Search for the cell housing the specified text and yield its [x, y] center coordinate. 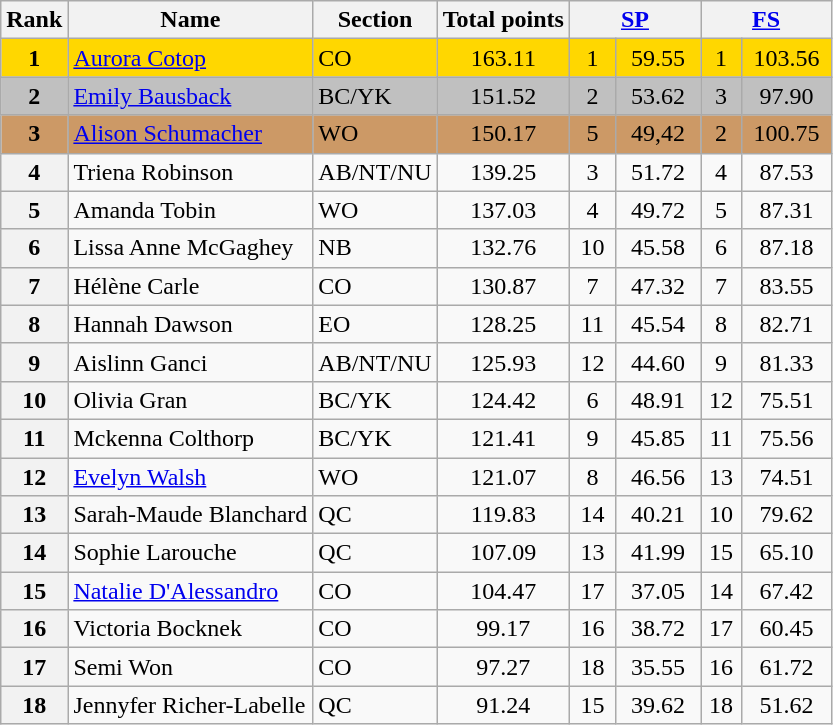
124.42 [503, 400]
38.72 [658, 629]
Jennyfer Richer-Labelle [190, 705]
139.25 [503, 172]
Sophie Larouche [190, 553]
SP [634, 20]
Amanda Tobin [190, 210]
87.18 [786, 248]
125.93 [503, 362]
132.76 [503, 248]
74.51 [786, 477]
59.55 [658, 58]
82.71 [786, 324]
83.55 [786, 286]
Alison Schumacher [190, 134]
87.53 [786, 172]
Mckenna Colthorp [190, 438]
49,42 [658, 134]
75.56 [786, 438]
46.56 [658, 477]
48.91 [658, 400]
81.33 [786, 362]
45.58 [658, 248]
103.56 [786, 58]
61.72 [786, 667]
Aislinn Ganci [190, 362]
Hélène Carle [190, 286]
79.62 [786, 515]
100.75 [786, 134]
41.99 [658, 553]
FS [766, 20]
163.11 [503, 58]
47.32 [658, 286]
60.45 [786, 629]
45.85 [658, 438]
107.09 [503, 553]
87.31 [786, 210]
40.21 [658, 515]
45.54 [658, 324]
121.07 [503, 477]
65.10 [786, 553]
130.87 [503, 286]
39.62 [658, 705]
91.24 [503, 705]
Sarah-Maude Blanchard [190, 515]
37.05 [658, 591]
51.72 [658, 172]
Natalie D'Alessandro [190, 591]
119.83 [503, 515]
97.27 [503, 667]
104.47 [503, 591]
49.72 [658, 210]
Semi Won [190, 667]
128.25 [503, 324]
Rank [34, 20]
150.17 [503, 134]
Evelyn Walsh [190, 477]
Section [375, 20]
EO [375, 324]
99.17 [503, 629]
Olivia Gran [190, 400]
35.55 [658, 667]
Aurora Cotop [190, 58]
Hannah Dawson [190, 324]
44.60 [658, 362]
151.52 [503, 96]
Name [190, 20]
Lissa Anne McGaghey [190, 248]
67.42 [786, 591]
Total points [503, 20]
Emily Bausback [190, 96]
75.51 [786, 400]
137.03 [503, 210]
53.62 [658, 96]
97.90 [786, 96]
Victoria Bocknek [190, 629]
51.62 [786, 705]
NB [375, 248]
Triena Robinson [190, 172]
121.41 [503, 438]
